Determine the (x, y) coordinate at the center of the cell enclosing the given text.  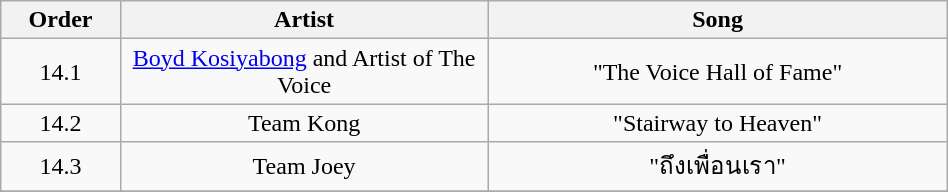
14.1 (61, 72)
Boyd Kosiyabong and Artist of The Voice (304, 72)
"ถึงเพื่อนเรา" (718, 166)
Artist (304, 20)
Order (61, 20)
Song (718, 20)
Team Kong (304, 123)
14.3 (61, 166)
Team Joey (304, 166)
"The Voice Hall of Fame" (718, 72)
"Stairway to Heaven" (718, 123)
14.2 (61, 123)
